From the cell containing the given text, extract its center point as [X, Y] coordinate. 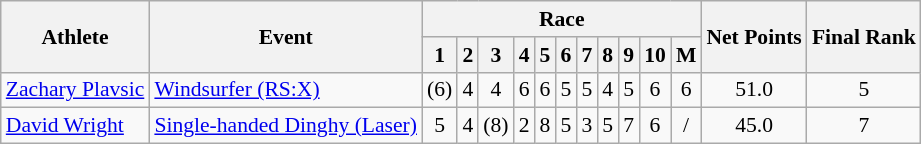
Single-handed Dinghy (Laser) [286, 126]
9 [628, 55]
10 [655, 55]
51.0 [754, 90]
/ [686, 126]
David Wright [76, 126]
Event [286, 36]
Final Rank [864, 36]
M [686, 55]
Athlete [76, 36]
(6) [440, 90]
1 [440, 55]
Zachary Plavsic [76, 90]
Net Points [754, 36]
Race [562, 19]
45.0 [754, 126]
(8) [496, 126]
Windsurfer (RS:X) [286, 90]
